Find where the given text appears and provide that cell's center as (x, y) coordinate. 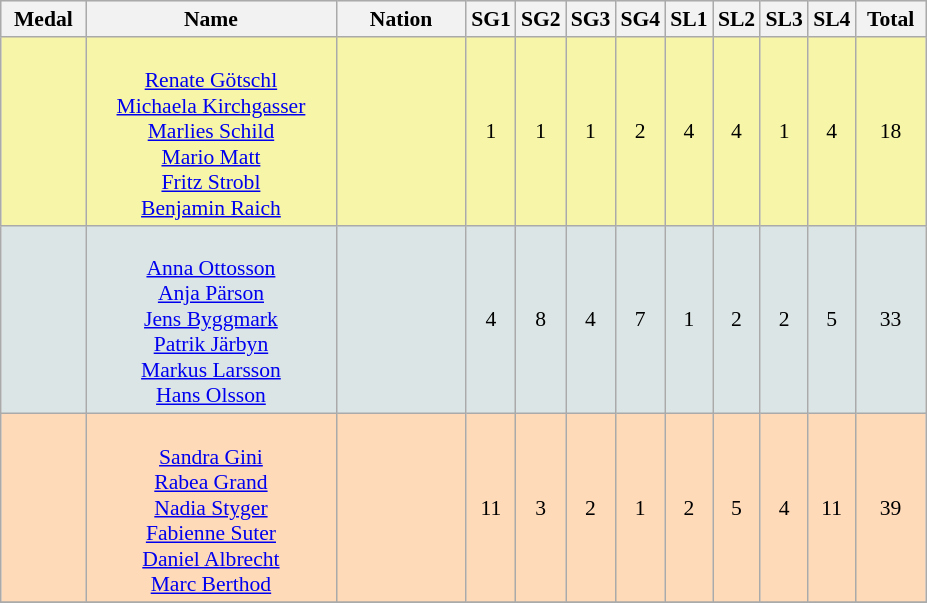
8 (541, 320)
Total (891, 19)
SL2 (737, 19)
3 (541, 508)
18 (891, 132)
SL4 (832, 19)
7 (640, 320)
39 (891, 508)
SG1 (491, 19)
SG2 (541, 19)
Anna Ottosson Anja Pärson Jens Byggmark Patrik Järbyn Markus Larsson Hans Olsson (211, 320)
33 (891, 320)
SL1 (689, 19)
Renate Götschl Michaela Kirchgasser Marlies Schild Mario Matt Fritz Strobl Benjamin Raich (211, 132)
SG4 (640, 19)
Name (211, 19)
Sandra Gini Rabea Grand Nadia Styger Fabienne Suter Daniel Albrecht Marc Berthod (211, 508)
SG3 (591, 19)
Nation (401, 19)
Medal (44, 19)
SL3 (784, 19)
